Capture the cell that displays the provided text and extract its [X, Y] central coordinate. 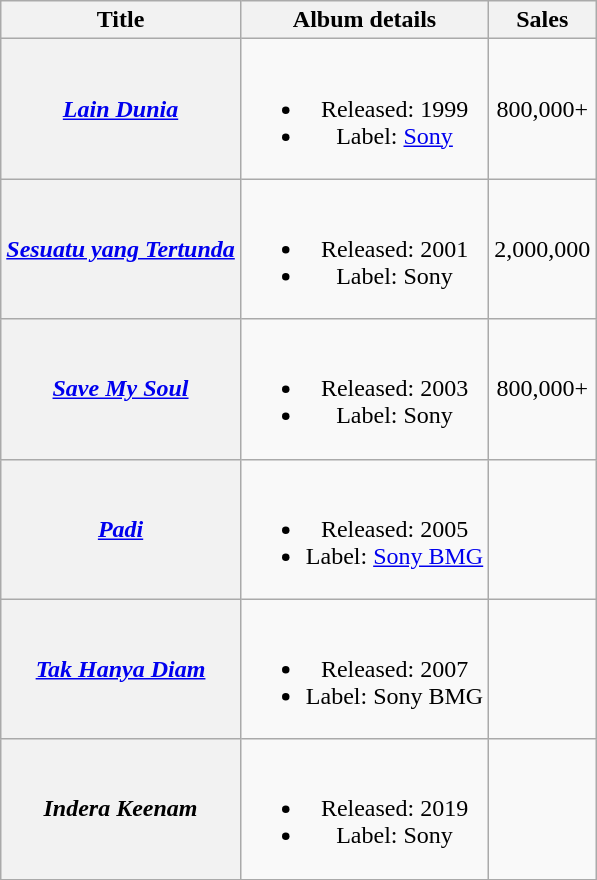
Save My Soul [121, 389]
Padi [121, 529]
Released: 2007Label: Sony BMG [364, 669]
Album details [364, 20]
Released: 2003Label: Sony [364, 389]
2,000,000 [542, 249]
Lain Dunia [121, 109]
Released: 2001Label: Sony [364, 249]
Tak Hanya Diam [121, 669]
Sesuatu yang Tertunda [121, 249]
Released: 2019Label: Sony [364, 809]
Sales [542, 20]
Indera Keenam [121, 809]
Released: 1999Label: Sony [364, 109]
Title [121, 20]
Released: 2005Label: Sony BMG [364, 529]
